Determine the (x, y) coordinate at the center of the cell enclosing the given text.  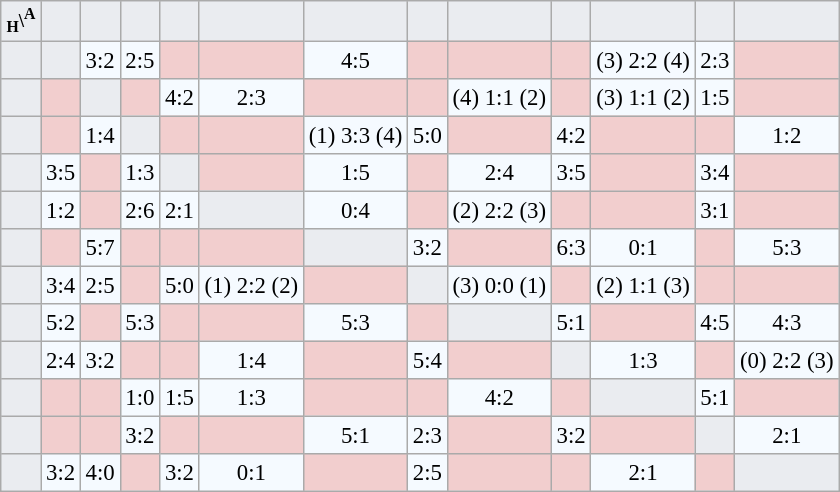
(2) 2:2 (3) (499, 210)
(3) 1:1 (2) (643, 97)
2:6 (140, 210)
(4) 1:1 (2) (499, 97)
(3) 0:0 (1) (499, 285)
5:4 (428, 360)
(3) 2:2 (4) (643, 60)
(1) 3:3 (4) (355, 135)
6:3 (571, 247)
5:2 (61, 322)
1:0 (140, 397)
4:3 (787, 322)
0:4 (355, 210)
5:7 (100, 247)
H\A (21, 21)
(0) 2:2 (3) (787, 360)
(2) 1:1 (3) (643, 285)
3:1 (715, 210)
4:0 (100, 472)
(1) 2:2 (2) (251, 285)
